From the cell containing the given text, extract its center point as [x, y] coordinate. 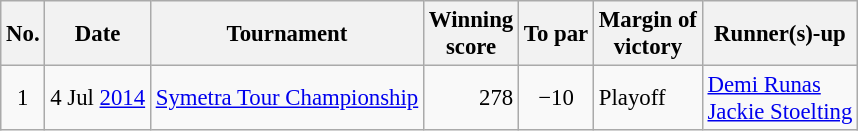
Date [98, 34]
Symetra Tour Championship [286, 98]
4 Jul 2014 [98, 98]
−10 [556, 98]
Demi Runas Jackie Stoelting [780, 98]
No. [23, 34]
Playoff [648, 98]
Margin ofvictory [648, 34]
To par [556, 34]
Tournament [286, 34]
Winningscore [472, 34]
1 [23, 98]
278 [472, 98]
Runner(s)-up [780, 34]
